Extract the (X, Y) coordinate from the center of the cell holding the provided text.  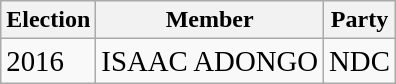
ISAAC ADONGO (210, 61)
2016 (48, 61)
NDC (360, 61)
Member (210, 20)
Party (360, 20)
Election (48, 20)
